Output the [x, y] coordinate of the center of the cell containing the given text.  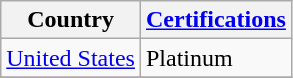
Country [71, 20]
Certifications [216, 20]
United States [71, 58]
Platinum [216, 58]
